Pinpoint the cell where the given text exists, returning its [X, Y] midpoint coordinate. 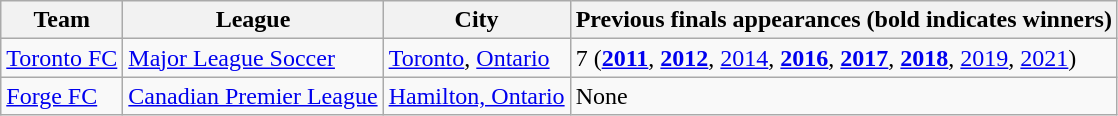
Toronto, Ontario [476, 58]
Team [62, 20]
Forge FC [62, 96]
League [253, 20]
City [476, 20]
7 (2011, 2012, 2014, 2016, 2017, 2018, 2019, 2021) [844, 58]
None [844, 96]
Major League Soccer [253, 58]
Toronto FC [62, 58]
Previous finals appearances (bold indicates winners) [844, 20]
Canadian Premier League [253, 96]
Hamilton, Ontario [476, 96]
